Output the (x, y) coordinate of the center of the cell containing the given text.  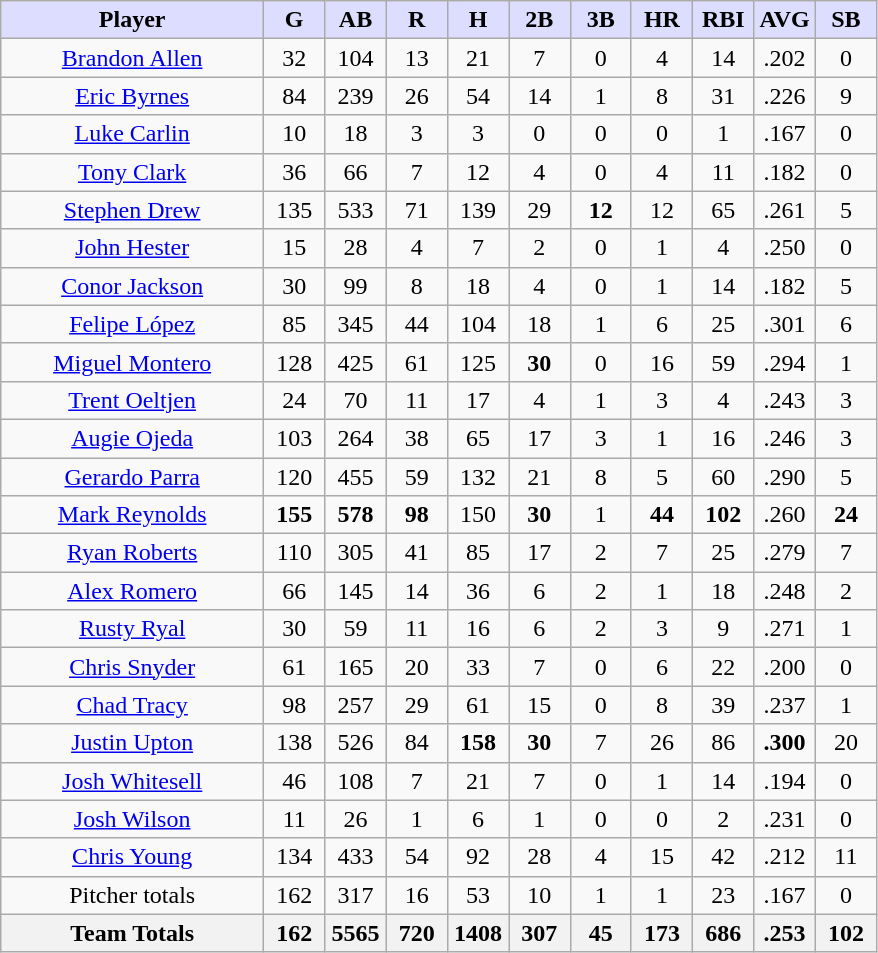
Chris Snyder (132, 667)
5565 (356, 933)
108 (356, 781)
John Hester (132, 248)
R (416, 20)
264 (356, 438)
Justin Upton (132, 743)
Luke Carlin (132, 134)
.271 (784, 629)
578 (356, 515)
.226 (784, 96)
41 (416, 553)
.260 (784, 515)
22 (724, 667)
.243 (784, 400)
Ryan Roberts (132, 553)
32 (294, 58)
Trent Oeltjen (132, 400)
HR (662, 20)
45 (600, 933)
13 (416, 58)
307 (540, 933)
AVG (784, 20)
Alex Romero (132, 591)
Chris Young (132, 857)
2B (540, 20)
Chad Tracy (132, 705)
.300 (784, 743)
AB (356, 20)
1408 (478, 933)
.279 (784, 553)
.237 (784, 705)
.212 (784, 857)
345 (356, 324)
150 (478, 515)
42 (724, 857)
92 (478, 857)
135 (294, 210)
23 (724, 895)
132 (478, 477)
G (294, 20)
Brandon Allen (132, 58)
71 (416, 210)
317 (356, 895)
155 (294, 515)
128 (294, 362)
60 (724, 477)
Conor Jackson (132, 286)
Tony Clark (132, 172)
86 (724, 743)
70 (356, 400)
3B (600, 20)
Felipe López (132, 324)
433 (356, 857)
.294 (784, 362)
Team Totals (132, 933)
526 (356, 743)
120 (294, 477)
Mark Reynolds (132, 515)
38 (416, 438)
31 (724, 96)
Eric Byrnes (132, 96)
Player (132, 20)
.253 (784, 933)
.248 (784, 591)
533 (356, 210)
.202 (784, 58)
Pitcher totals (132, 895)
257 (356, 705)
145 (356, 591)
Josh Whitesell (132, 781)
46 (294, 781)
455 (356, 477)
Rusty Ryal (132, 629)
.231 (784, 819)
RBI (724, 20)
Josh Wilson (132, 819)
Stephen Drew (132, 210)
173 (662, 933)
134 (294, 857)
138 (294, 743)
H (478, 20)
720 (416, 933)
125 (478, 362)
Gerardo Parra (132, 477)
Augie Ojeda (132, 438)
39 (724, 705)
99 (356, 286)
110 (294, 553)
158 (478, 743)
.290 (784, 477)
103 (294, 438)
SB (846, 20)
239 (356, 96)
165 (356, 667)
.301 (784, 324)
.250 (784, 248)
686 (724, 933)
425 (356, 362)
53 (478, 895)
.200 (784, 667)
Miguel Montero (132, 362)
.261 (784, 210)
.246 (784, 438)
305 (356, 553)
139 (478, 210)
.194 (784, 781)
33 (478, 667)
